Extract the (X, Y) coordinate from the center of the cell holding the provided text.  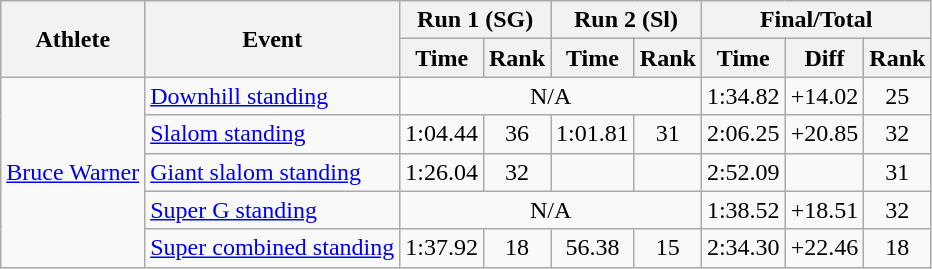
1:26.04 (442, 172)
36 (516, 134)
Super G standing (272, 210)
Super combined standing (272, 248)
1:38.52 (743, 210)
Giant slalom standing (272, 172)
Bruce Warner (73, 172)
Run 2 (Sl) (626, 20)
Event (272, 39)
Athlete (73, 39)
2:52.09 (743, 172)
1:01.81 (593, 134)
+14.02 (824, 96)
1:37.92 (442, 248)
Downhill standing (272, 96)
25 (898, 96)
+18.51 (824, 210)
2:34.30 (743, 248)
Slalom standing (272, 134)
Run 1 (SG) (476, 20)
1:04.44 (442, 134)
56.38 (593, 248)
2:06.25 (743, 134)
15 (668, 248)
Final/Total (816, 20)
+22.46 (824, 248)
Diff (824, 58)
1:34.82 (743, 96)
+20.85 (824, 134)
